Return the (x, y) coordinate for the center point of the cell that contains the specified text.  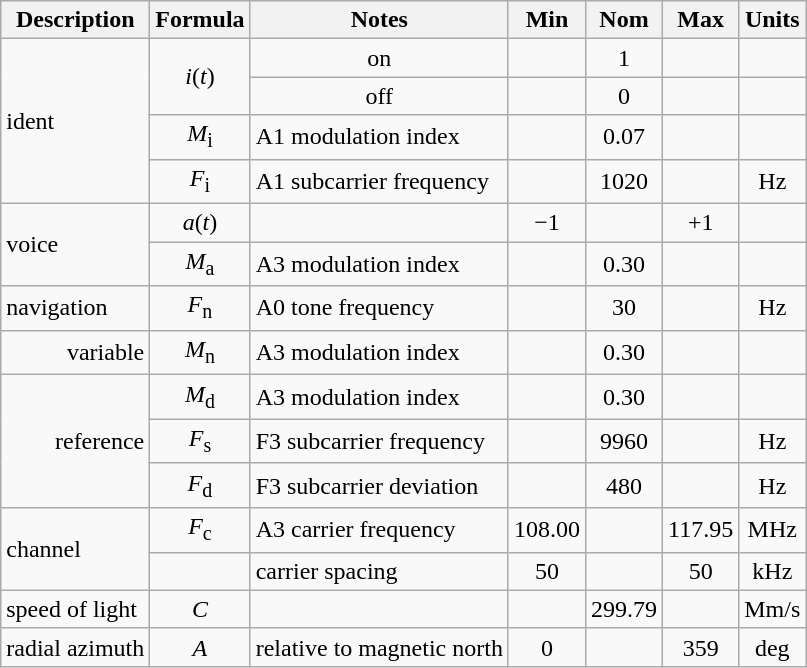
108.00 (546, 530)
Mm/s (772, 609)
359 (701, 647)
Nom (624, 20)
channel (76, 549)
Max (701, 20)
A3 carrier frequency (379, 530)
A1 modulation index (379, 137)
1020 (624, 181)
A0 tone frequency (379, 308)
off (379, 96)
relative to magnetic north (379, 647)
Fd (200, 485)
299.79 (624, 609)
C (200, 609)
carrier spacing (379, 571)
Mn (200, 352)
Ma (200, 264)
i(t) (200, 77)
ident (76, 122)
9960 (624, 441)
480 (624, 485)
1 (624, 58)
a(t) (200, 223)
0.07 (624, 137)
reference (76, 442)
A1 subcarrier frequency (379, 181)
navigation (76, 308)
Formula (200, 20)
Fn (200, 308)
on (379, 58)
Description (76, 20)
voice (76, 245)
speed of light (76, 609)
Fc (200, 530)
radial azimuth (76, 647)
kHz (772, 571)
Fs (200, 441)
−1 (546, 223)
MHz (772, 530)
Notes (379, 20)
F3 subcarrier frequency (379, 441)
deg (772, 647)
Units (772, 20)
variable (76, 352)
Md (200, 397)
+1 (701, 223)
117.95 (701, 530)
Fi (200, 181)
F3 subcarrier deviation (379, 485)
30 (624, 308)
Min (546, 20)
Mi (200, 137)
A (200, 647)
